Capture the cell that displays the provided text and extract its [x, y] central coordinate. 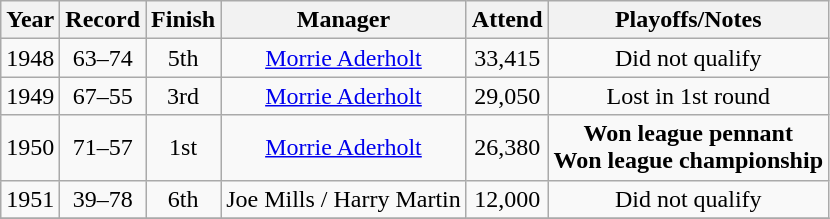
1950 [30, 148]
6th [184, 199]
1st [184, 148]
29,050 [507, 96]
26,380 [507, 148]
Playoffs/Notes [688, 20]
71–57 [103, 148]
1949 [30, 96]
67–55 [103, 96]
Finish [184, 20]
5th [184, 58]
Year [30, 20]
39–78 [103, 199]
Lost in 1st round [688, 96]
Won league pennantWon league championship [688, 148]
1951 [30, 199]
1948 [30, 58]
3rd [184, 96]
Joe Mills / Harry Martin [344, 199]
Attend [507, 20]
33,415 [507, 58]
63–74 [103, 58]
Record [103, 20]
Manager [344, 20]
12,000 [507, 199]
